For the text-containing cell, return its midpoint in [x, y] coordinate format. 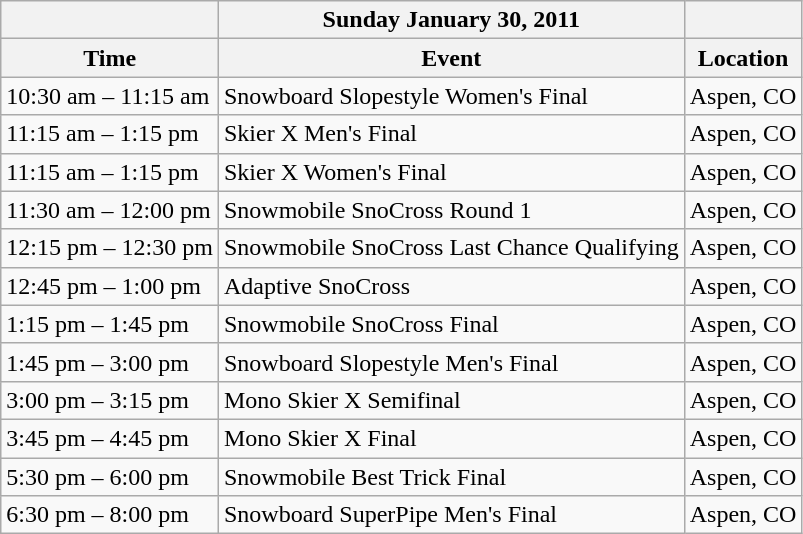
Skier X Women's Final [451, 172]
Sunday January 30, 2011 [451, 20]
3:00 pm – 3:15 pm [110, 400]
Location [743, 58]
10:30 am – 11:15 am [110, 96]
12:15 pm – 12:30 pm [110, 248]
Snowboard Slopestyle Women's Final [451, 96]
6:30 pm – 8:00 pm [110, 515]
Skier X Men's Final [451, 134]
Snowboard SuperPipe Men's Final [451, 515]
1:15 pm – 1:45 pm [110, 324]
Event [451, 58]
Time [110, 58]
Snowboard Slopestyle Men's Final [451, 362]
1:45 pm – 3:00 pm [110, 362]
Snowmobile SnoCross Last Chance Qualifying [451, 248]
Snowmobile SnoCross Round 1 [451, 210]
12:45 pm – 1:00 pm [110, 286]
Mono Skier X Final [451, 438]
Mono Skier X Semifinal [451, 400]
5:30 pm – 6:00 pm [110, 477]
11:30 am – 12:00 pm [110, 210]
Snowmobile Best Trick Final [451, 477]
Adaptive SnoCross [451, 286]
Snowmobile SnoCross Final [451, 324]
3:45 pm – 4:45 pm [110, 438]
